Detect which cell encompasses the target text, then output its [x, y] center coordinate. 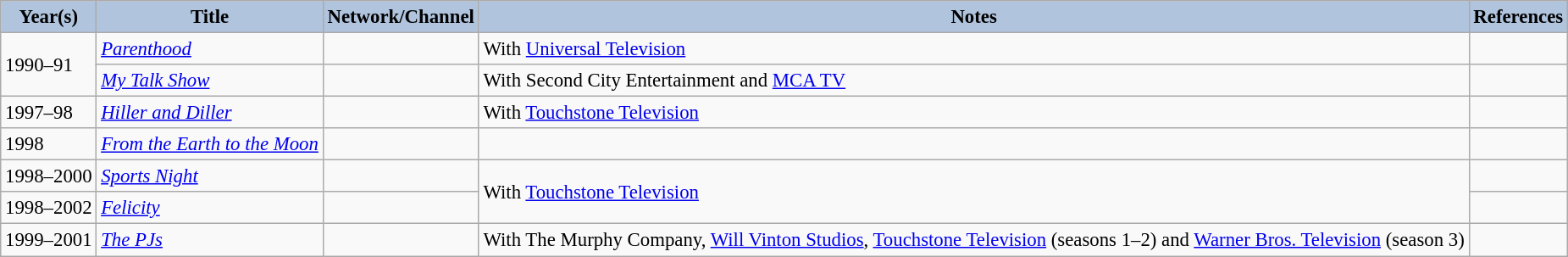
With The Murphy Company, Will Vinton Studios, Touchstone Television (seasons 1–2) and Warner Bros. Television (season 3) [974, 240]
Parenthood [210, 49]
1998–2000 [49, 176]
Felicity [210, 208]
1998–2002 [49, 208]
Notes [974, 17]
References [1518, 17]
My Talk Show [210, 81]
1999–2001 [49, 240]
Year(s) [49, 17]
1990–91 [49, 64]
1997–98 [49, 113]
With Second City Entertainment and MCA TV [974, 81]
Network/Channel [401, 17]
The PJs [210, 240]
1998 [49, 144]
Title [210, 17]
From the Earth to the Moon [210, 144]
Sports Night [210, 176]
Hiller and Diller [210, 113]
With Universal Television [974, 49]
